Capture the cell that displays the provided text and extract its [x, y] central coordinate. 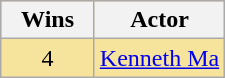
4 [48, 58]
Wins [48, 20]
Kenneth Ma [159, 58]
Actor [159, 20]
